Return (x, y) of the center of cell containing provided text 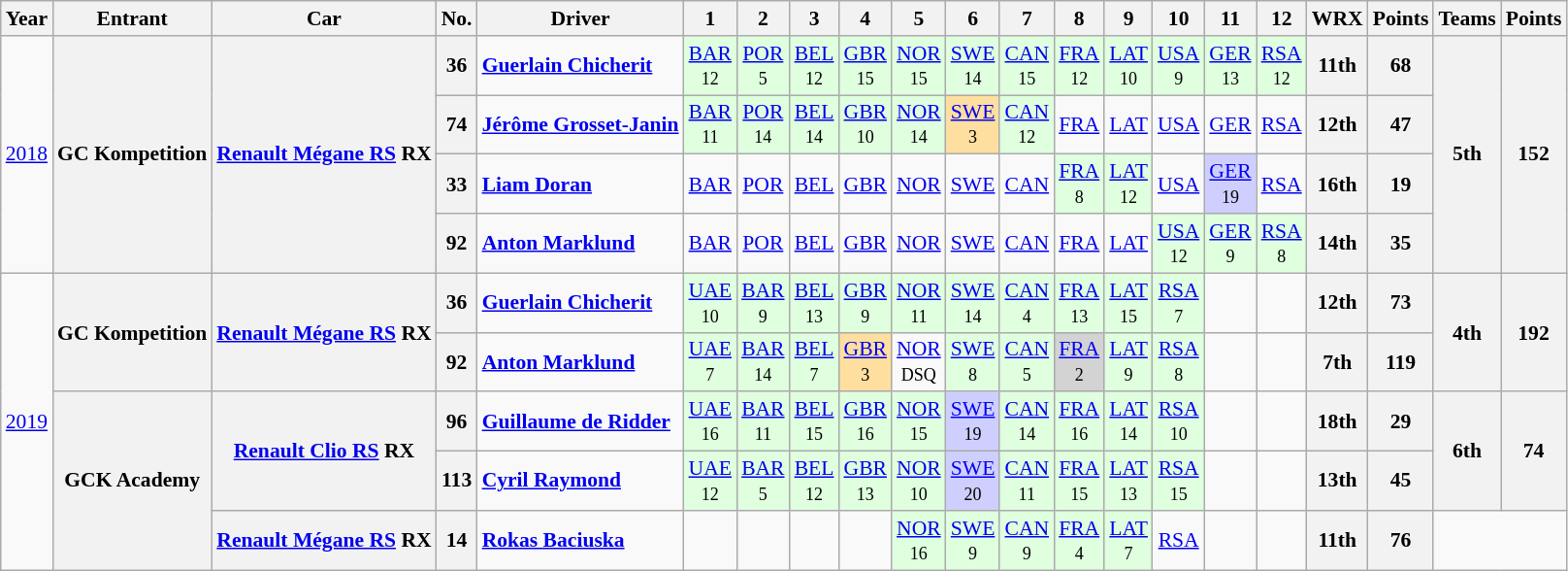
14 (457, 540)
BAR12 (710, 66)
CAN9 (1027, 540)
USA12 (1178, 243)
13th (1337, 482)
SWE9 (973, 540)
SWE20 (973, 482)
8 (1079, 18)
152 (1534, 154)
POR5 (763, 66)
GCK Academy (132, 482)
Car (324, 18)
73 (1401, 303)
LAT7 (1128, 540)
GBR15 (866, 66)
FRA4 (1079, 540)
CAN12 (1027, 124)
2018 (27, 154)
POR14 (763, 124)
FRA16 (1079, 421)
FRA15 (1079, 482)
RSA7 (1178, 303)
SWE19 (973, 421)
5th (1467, 154)
GBR16 (866, 421)
NOR16 (919, 540)
29 (1401, 421)
119 (1401, 361)
47 (1401, 124)
USA9 (1178, 66)
19 (1401, 185)
FRA12 (1079, 66)
NOR11 (919, 303)
Teams (1467, 18)
UAE16 (710, 421)
UAE12 (710, 482)
LAT15 (1128, 303)
GER (1230, 124)
Renault Clio RS RX (324, 452)
2 (763, 18)
Entrant (132, 18)
GER19 (1230, 185)
LAT12 (1128, 185)
6th (1467, 452)
113 (457, 482)
CAN15 (1027, 66)
FRA13 (1079, 303)
RSA15 (1178, 482)
6 (973, 18)
No. (457, 18)
1 (710, 18)
12 (1282, 18)
Guillaume de Ridder (580, 421)
18th (1337, 421)
CAN4 (1027, 303)
BAR5 (763, 482)
14th (1337, 243)
GER13 (1230, 66)
NOR10 (919, 482)
FRA2 (1079, 361)
68 (1401, 66)
5 (919, 18)
CAN11 (1027, 482)
GER9 (1230, 243)
GBR13 (866, 482)
LAT13 (1128, 482)
4 (866, 18)
RSA12 (1282, 66)
35 (1401, 243)
Jérôme Grosset-Janin (580, 124)
Rokas Baciuska (580, 540)
7th (1337, 361)
7 (1027, 18)
LAT9 (1128, 361)
BAR9 (763, 303)
76 (1401, 540)
Liam Doran (580, 185)
CAN14 (1027, 421)
UAE10 (710, 303)
Year (27, 18)
BEL14 (815, 124)
GBR10 (866, 124)
BEL15 (815, 421)
SWE8 (973, 361)
9 (1128, 18)
Cyril Raymond (580, 482)
11 (1230, 18)
BAR14 (763, 361)
45 (1401, 482)
33 (457, 185)
Driver (580, 18)
RSA10 (1178, 421)
96 (457, 421)
SWE3 (973, 124)
4th (1467, 332)
GBR9 (866, 303)
3 (815, 18)
FRA8 (1079, 185)
WRX (1337, 18)
GBR3 (866, 361)
16th (1337, 185)
CAN5 (1027, 361)
192 (1534, 332)
BEL7 (815, 361)
LAT10 (1128, 66)
LAT14 (1128, 421)
BEL13 (815, 303)
NOR14 (919, 124)
2019 (27, 421)
NORDSQ (919, 361)
10 (1178, 18)
UAE7 (710, 361)
